Capture the cell that displays the provided text and extract its [X, Y] central coordinate. 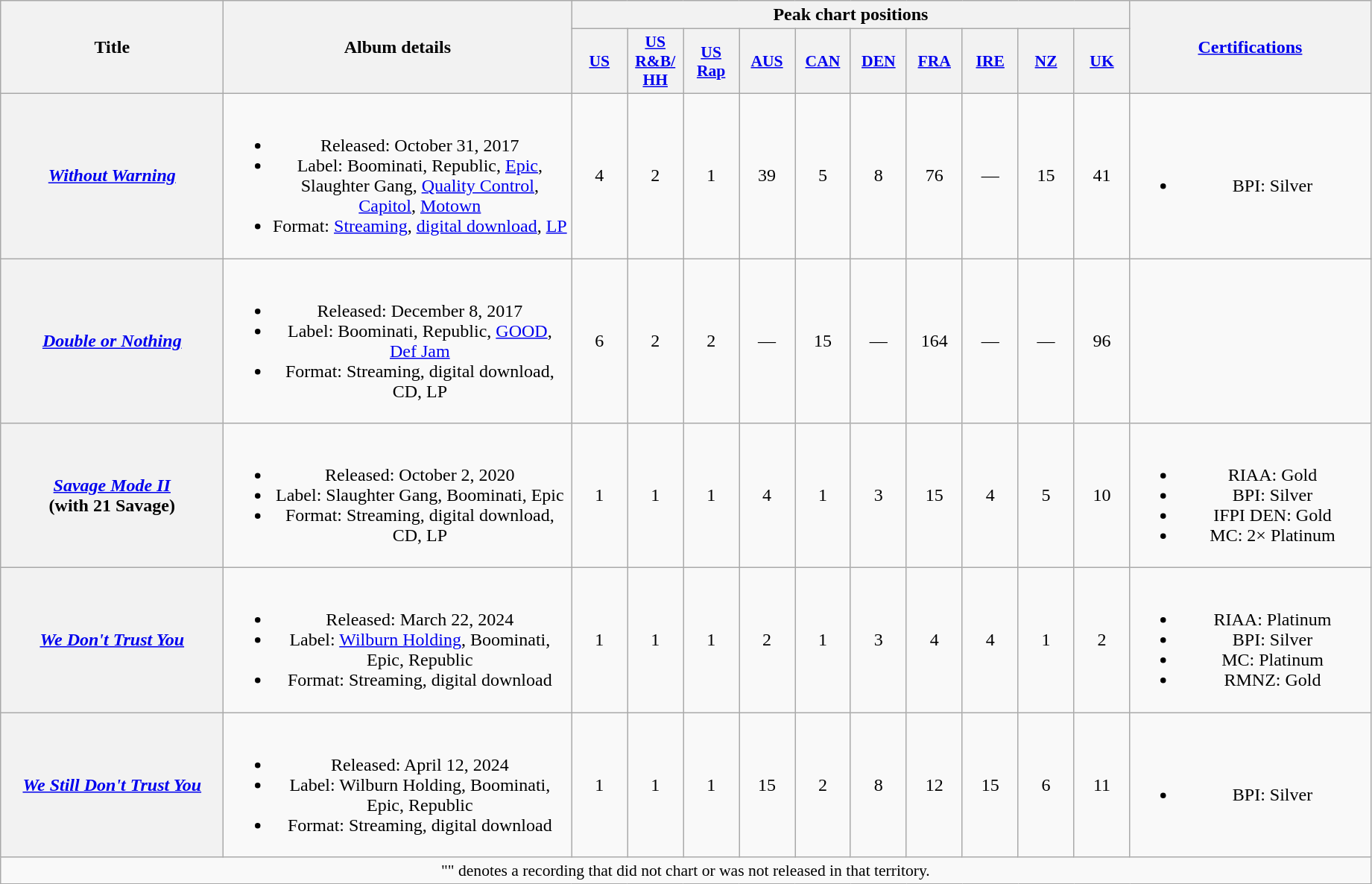
Title [112, 48]
US Rap [711, 61]
Double or Nothing [112, 340]
FRA [935, 61]
Released: March 22, 2024Label: Wilburn Holding, Boominati, Epic, RepublicFormat: Streaming, digital download [398, 640]
Savage Mode II(with 21 Savage) [112, 496]
AUS [768, 61]
RIAA: PlatinumBPI: SilverMC: PlatinumRMNZ: Gold [1251, 640]
UK [1101, 61]
We Still Don't Trust You [112, 785]
Certifications [1251, 48]
96 [1101, 340]
USR&B/HH [656, 61]
"" denotes a recording that did not chart or was not released in that territory. [686, 871]
12 [935, 785]
164 [935, 340]
76 [935, 176]
Released: October 2, 2020Label: Slaughter Gang, Boominati, EpicFormat: Streaming, digital download, CD, LP [398, 496]
10 [1101, 496]
Album details [398, 48]
Released: April 12, 2024Label: Wilburn Holding, Boominati, Epic, RepublicFormat: Streaming, digital download [398, 785]
DEN [878, 61]
Released: December 8, 2017Label: Boominati, Republic, GOOD, Def JamFormat: Streaming, digital download, CD, LP [398, 340]
Peak chart positions [851, 15]
39 [768, 176]
Without Warning [112, 176]
US [599, 61]
We Don't Trust You [112, 640]
Released: October 31, 2017Label: Boominati, Republic, Epic, Slaughter Gang, Quality Control, Capitol, MotownFormat: Streaming, digital download, LP [398, 176]
11 [1101, 785]
CAN [823, 61]
IRE [990, 61]
NZ [1046, 61]
RIAA: GoldBPI: SilverIFPI DEN: GoldMC: 2× Platinum [1251, 496]
41 [1101, 176]
